For the text-containing cell, return its midpoint in (X, Y) coordinate format. 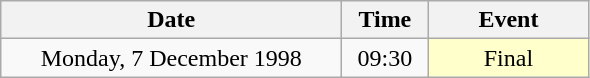
Monday, 7 December 1998 (172, 58)
Event (508, 20)
09:30 (385, 58)
Date (172, 20)
Final (508, 58)
Time (385, 20)
